Provide the [x, y] coordinate of the cell's center where the given text is located.  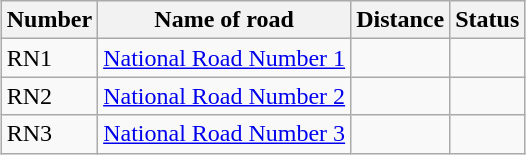
National Road Number 1 [224, 58]
Status [488, 20]
Distance [400, 20]
RN3 [49, 134]
Number [49, 20]
National Road Number 3 [224, 134]
RN1 [49, 58]
National Road Number 2 [224, 96]
Name of road [224, 20]
RN2 [49, 96]
